Extract the (X, Y) coordinate from the center of the cell holding the provided text.  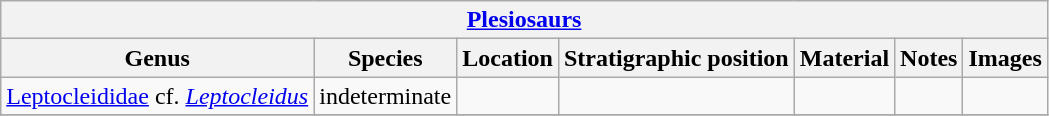
Genus (158, 58)
Location (508, 58)
Images (1005, 58)
Material (844, 58)
Species (386, 58)
Leptocleididae cf. Leptocleidus (158, 96)
Stratigraphic position (676, 58)
indeterminate (386, 96)
Notes (929, 58)
Plesiosaurs (524, 20)
